Find where the given text appears and provide that cell's center as (x, y) coordinate. 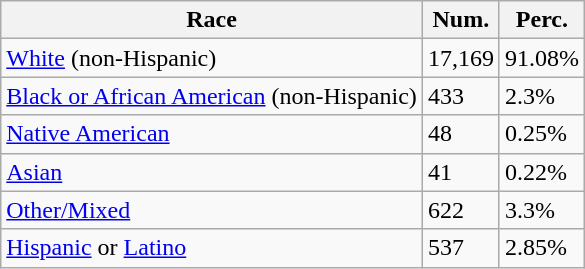
2.85% (542, 248)
Hispanic or Latino (212, 248)
Perc. (542, 20)
White (non-Hispanic) (212, 58)
Other/Mixed (212, 210)
537 (460, 248)
Native American (212, 134)
Asian (212, 172)
41 (460, 172)
17,169 (460, 58)
3.3% (542, 210)
48 (460, 134)
Black or African American (non-Hispanic) (212, 96)
0.22% (542, 172)
622 (460, 210)
Race (212, 20)
433 (460, 96)
0.25% (542, 134)
2.3% (542, 96)
Num. (460, 20)
91.08% (542, 58)
